Return the (x, y) coordinate for the center point of the cell that contains the specified text.  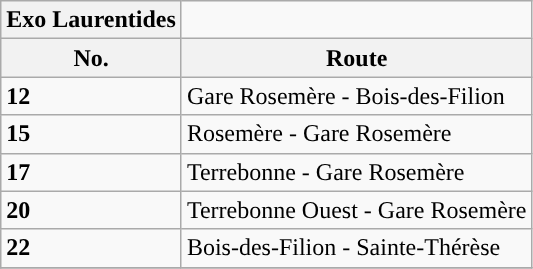
15 (92, 134)
Route (356, 58)
17 (92, 172)
20 (92, 210)
Gare Rosemère - Bois-des-Filion (356, 96)
Exo Laurentides (92, 20)
Rosemère - Gare Rosemère (356, 134)
22 (92, 248)
Bois-des-Filion - Sainte-Thérèse (356, 248)
12 (92, 96)
No. (92, 58)
Terrebonne - Gare Rosemère (356, 172)
Terrebonne Ouest - Gare Rosemère (356, 210)
